Scan for the cell matching the given text and deliver its [X, Y] coordinate at center. 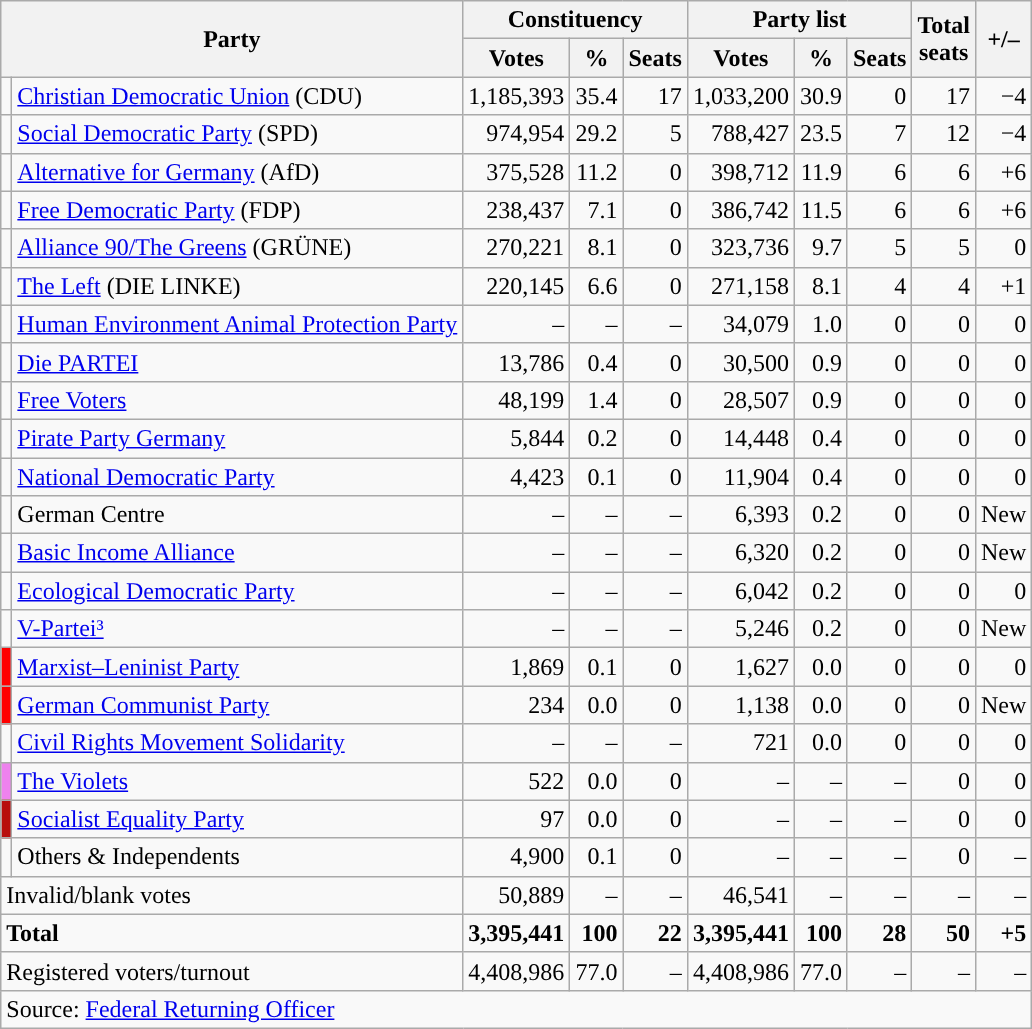
234 [516, 705]
Others & Independents [238, 857]
Source: Federal Returning Officer [516, 1009]
6.6 [596, 286]
4,423 [516, 477]
+5 [1003, 933]
375,528 [516, 172]
11,904 [740, 477]
29.2 [596, 134]
7 [879, 134]
4,900 [516, 857]
28,507 [740, 400]
398,712 [740, 172]
+1 [1003, 286]
50 [944, 933]
The Violets [238, 781]
5,844 [516, 438]
Ecological Democratic Party [238, 591]
Total [232, 933]
974,954 [516, 134]
788,427 [740, 134]
271,158 [740, 286]
Invalid/blank votes [232, 895]
721 [740, 743]
5,246 [740, 629]
9.7 [820, 248]
1,869 [516, 667]
Human Environment Animal Protection Party [238, 324]
522 [516, 781]
6,320 [740, 553]
12 [944, 134]
13,786 [516, 362]
14,448 [740, 438]
6,042 [740, 591]
11.2 [596, 172]
Social Democratic Party (SPD) [238, 134]
Alliance 90/The Greens (GRÜNE) [238, 248]
46,541 [740, 895]
German Communist Party [238, 705]
23.5 [820, 134]
34,079 [740, 324]
Civil Rights Movement Solidarity [238, 743]
1,138 [740, 705]
6,393 [740, 515]
30,500 [740, 362]
Registered voters/turnout [232, 971]
7.1 [596, 210]
Socialist Equality Party [238, 819]
German Centre [238, 515]
National Democratic Party [238, 477]
Die PARTEI [238, 362]
1.0 [820, 324]
Totalseats [944, 39]
11.9 [820, 172]
238,437 [516, 210]
Alternative for Germany (AfD) [238, 172]
11.5 [820, 210]
Party [232, 39]
1,185,393 [516, 96]
The Left (DIE LINKE) [238, 286]
Christian Democratic Union (CDU) [238, 96]
220,145 [516, 286]
Free Voters [238, 400]
22 [655, 933]
+/– [1003, 39]
30.9 [820, 96]
Free Democratic Party (FDP) [238, 210]
50,889 [516, 895]
Party list [800, 20]
97 [516, 819]
Constituency [576, 20]
Marxist–Leninist Party [238, 667]
1.4 [596, 400]
1,033,200 [740, 96]
35.4 [596, 96]
386,742 [740, 210]
28 [879, 933]
V-Partei³ [238, 629]
48,199 [516, 400]
270,221 [516, 248]
Basic Income Alliance [238, 553]
1,627 [740, 667]
323,736 [740, 248]
Pirate Party Germany [238, 438]
